Output the (X, Y) coordinate of the center of the cell containing the given text.  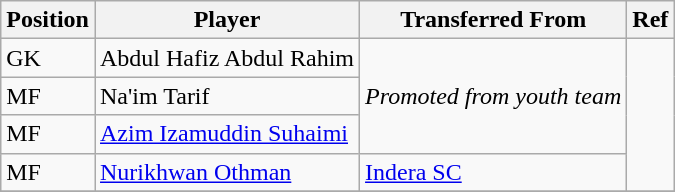
Ref (650, 20)
Transferred From (494, 20)
Promoted from youth team (494, 96)
Position (48, 20)
Indera SC (494, 172)
Azim Izamuddin Suhaimi (226, 134)
Na'im Tarif (226, 96)
Nurikhwan Othman (226, 172)
GK (48, 58)
Player (226, 20)
Abdul Hafiz Abdul Rahim (226, 58)
